Return the [X, Y] coordinate for the center point of the cell that contains the specified text.  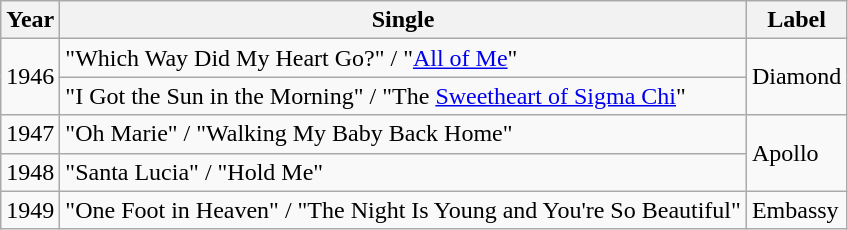
"Santa Lucia" / "Hold Me" [404, 172]
1948 [30, 172]
"I Got the Sun in the Morning" / "The Sweetheart of Sigma Chi" [404, 96]
1946 [30, 77]
"One Foot in Heaven" / "The Night Is Young and You're So Beautiful" [404, 210]
Label [796, 20]
Embassy [796, 210]
"Oh Marie" / "Walking My Baby Back Home" [404, 134]
Apollo [796, 153]
1949 [30, 210]
Year [30, 20]
Diamond [796, 77]
1947 [30, 134]
"Which Way Did My Heart Go?" / "All of Me" [404, 58]
Single [404, 20]
